Extract the (x, y) coordinate from the center of the cell holding the provided text.  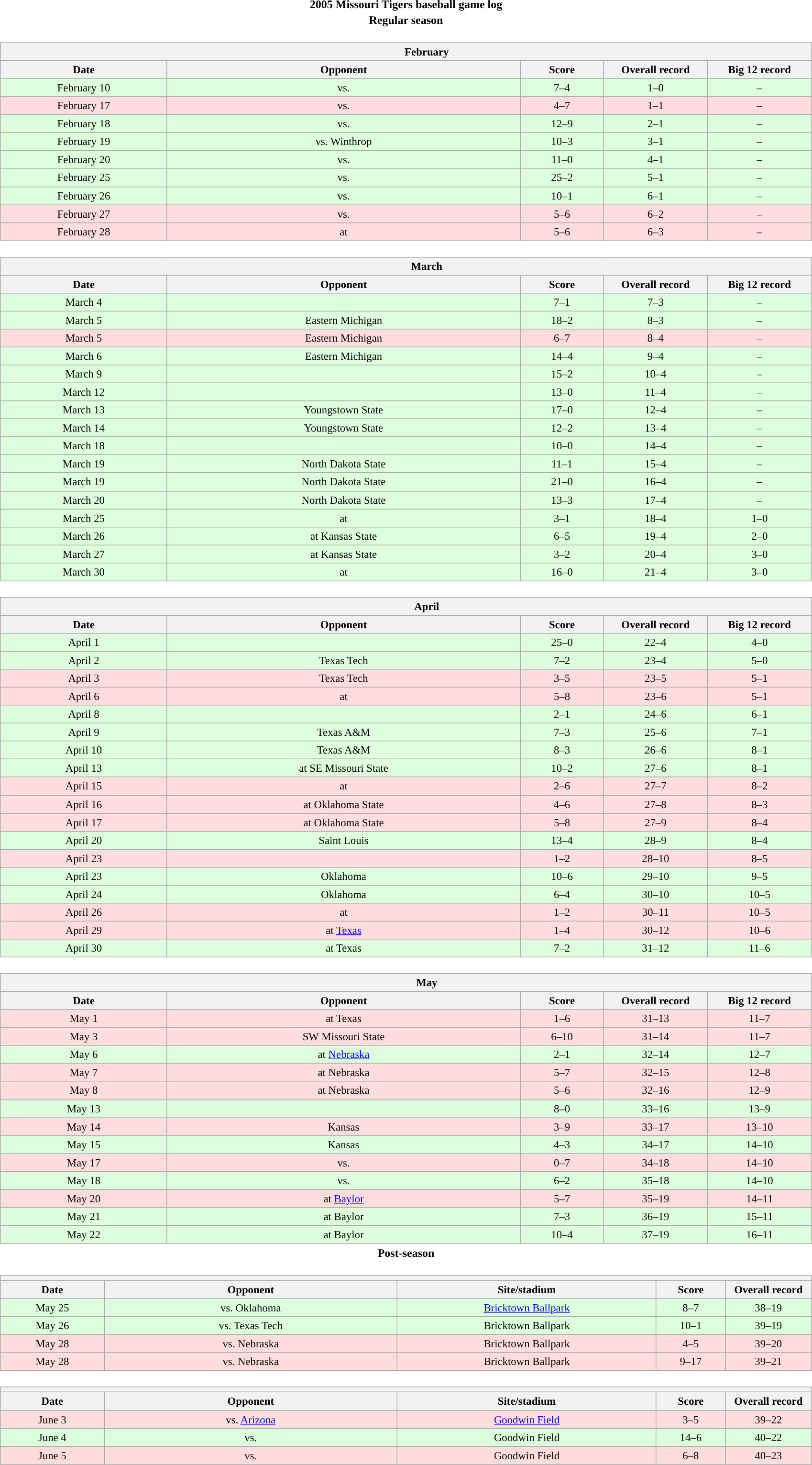
13–10 (759, 1127)
27–8 (655, 804)
April 9 (84, 732)
1–6 (562, 1019)
March 30 (84, 572)
June 5 (52, 1455)
16–0 (562, 572)
4–3 (562, 1144)
6–4 (562, 894)
10–2 (562, 768)
25–2 (562, 178)
April 1 (84, 643)
14–6 (691, 1437)
32–16 (655, 1090)
at SE Missouri State (343, 768)
35–18 (655, 1180)
22–4 (655, 643)
28–9 (655, 840)
March 4 (84, 302)
May 8 (84, 1090)
29–10 (655, 876)
13–9 (759, 1109)
4–0 (759, 643)
39–19 (768, 1326)
30–11 (655, 912)
March 14 (84, 428)
April 3 (84, 678)
17–0 (562, 410)
9–5 (759, 876)
15–4 (655, 464)
31–13 (655, 1019)
14–11 (759, 1199)
May 18 (84, 1180)
2–0 (759, 536)
6–8 (691, 1455)
36–19 (655, 1217)
21–4 (655, 572)
March 26 (84, 536)
April 15 (84, 786)
June 3 (52, 1420)
13–3 (562, 500)
39–20 (768, 1344)
February 20 (84, 160)
15–11 (759, 1217)
38–19 (768, 1308)
32–14 (655, 1054)
May 26 (52, 1326)
April 8 (84, 714)
12–4 (655, 410)
12–2 (562, 428)
April 6 (84, 696)
40–23 (768, 1455)
11–0 (562, 160)
March 25 (84, 518)
4–1 (655, 160)
May 3 (84, 1037)
8–7 (691, 1308)
10–0 (562, 446)
6–3 (655, 232)
March 6 (84, 356)
33–16 (655, 1109)
1–4 (562, 930)
February 18 (84, 124)
28–10 (655, 858)
April 16 (84, 804)
3–9 (562, 1127)
24–6 (655, 714)
6–7 (562, 338)
February 17 (84, 106)
34–17 (655, 1144)
32–15 (655, 1073)
11–6 (759, 948)
February (406, 52)
March 20 (84, 500)
10–3 (562, 142)
27–6 (655, 768)
February 10 (84, 88)
February 26 (84, 196)
6–10 (562, 1037)
0–7 (562, 1163)
April 2 (84, 660)
26–6 (655, 750)
April (406, 606)
March 27 (84, 554)
April 26 (84, 912)
vs. Arizona (251, 1420)
February 25 (84, 178)
March 13 (84, 410)
4–6 (562, 804)
May 6 (84, 1054)
vs. Texas Tech (251, 1326)
May 21 (84, 1217)
May 1 (84, 1019)
21–0 (562, 482)
15–2 (562, 374)
May 7 (84, 1073)
March 12 (84, 392)
March 18 (84, 446)
31–12 (655, 948)
April 24 (84, 894)
May 20 (84, 1199)
3–2 (562, 554)
5–0 (759, 660)
18–2 (562, 320)
1–1 (655, 106)
8–5 (759, 858)
23–6 (655, 696)
35–19 (655, 1199)
40–22 (768, 1437)
February 27 (84, 214)
25–6 (655, 732)
March 9 (84, 374)
39–21 (768, 1362)
39–22 (768, 1420)
20–4 (655, 554)
2–6 (562, 786)
31–14 (655, 1037)
16–11 (759, 1234)
May (406, 983)
13–0 (562, 392)
11–4 (655, 392)
May 15 (84, 1144)
May 14 (84, 1127)
16–4 (655, 482)
12–8 (759, 1073)
April 20 (84, 840)
vs. Oklahoma (251, 1308)
19–4 (655, 536)
12–7 (759, 1054)
May 22 (84, 1234)
June 4 (52, 1437)
SW Missouri State (343, 1037)
April 17 (84, 822)
Saint Louis (343, 840)
April 13 (84, 768)
6–5 (562, 536)
May 25 (52, 1308)
30–12 (655, 930)
8–2 (759, 786)
25–0 (562, 643)
May 17 (84, 1163)
8–0 (562, 1109)
March (406, 266)
23–5 (655, 678)
9–17 (691, 1362)
9–4 (655, 356)
vs. Winthrop (343, 142)
4–7 (562, 106)
April 29 (84, 930)
April 10 (84, 750)
4–5 (691, 1344)
34–18 (655, 1163)
February 19 (84, 142)
23–4 (655, 660)
27–9 (655, 822)
37–19 (655, 1234)
April 30 (84, 948)
18–4 (655, 518)
11–1 (562, 464)
30–10 (655, 894)
7–4 (562, 88)
27–7 (655, 786)
17–4 (655, 500)
February 28 (84, 232)
May 13 (84, 1109)
33–17 (655, 1127)
